Return (X, Y) of the center of cell containing provided text 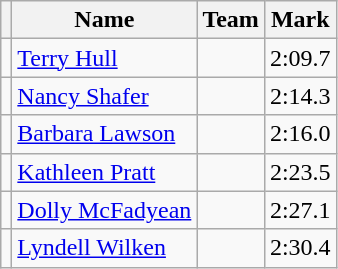
Barbara Lawson (104, 134)
Kathleen Pratt (104, 172)
2:27.1 (300, 210)
2:16.0 (300, 134)
Nancy Shafer (104, 96)
Lyndell Wilken (104, 248)
2:14.3 (300, 96)
2:23.5 (300, 172)
Dolly McFadyean (104, 210)
2:09.7 (300, 58)
2:30.4 (300, 248)
Team (231, 20)
Name (104, 20)
Terry Hull (104, 58)
Mark (300, 20)
